Identify which cell holds the provided text, then report its (x, y) central coordinate. 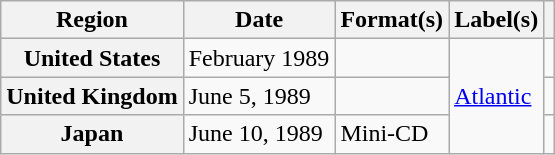
June 10, 1989 (259, 134)
Atlantic (496, 96)
United States (92, 58)
United Kingdom (92, 96)
February 1989 (259, 58)
Format(s) (392, 20)
Region (92, 20)
June 5, 1989 (259, 96)
Date (259, 20)
Japan (92, 134)
Mini-CD (392, 134)
Label(s) (496, 20)
